Search for the cell housing the specified text and yield its (x, y) center coordinate. 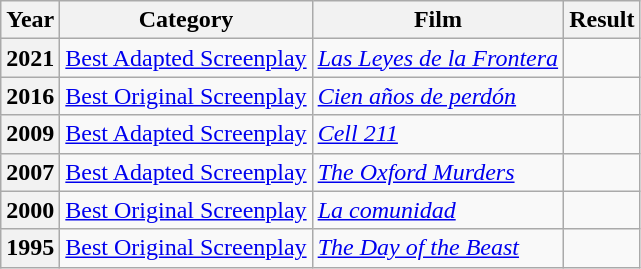
The Oxford Murders (438, 172)
Category (186, 20)
Cell 211 (438, 134)
2007 (30, 172)
Result (602, 20)
1995 (30, 248)
Year (30, 20)
2016 (30, 96)
The Day of the Beast (438, 248)
2021 (30, 58)
Film (438, 20)
La comunidad (438, 210)
2000 (30, 210)
2009 (30, 134)
Cien años de perdón (438, 96)
Las Leyes de la Frontera (438, 58)
